Find where the given text appears and provide that cell's center as (x, y) coordinate. 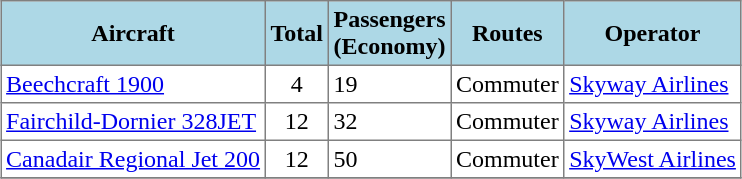
50 (389, 159)
Operator (652, 33)
Routes (508, 33)
Passengers(Economy) (389, 33)
Aircraft (133, 33)
SkyWest Airlines (652, 159)
32 (389, 122)
Beechcraft 1900 (133, 84)
19 (389, 84)
4 (296, 84)
Fairchild-Dornier 328JET (133, 122)
Total (296, 33)
Canadair Regional Jet 200 (133, 159)
